Determine the (X, Y) coordinate at the center of the cell enclosing the given text.  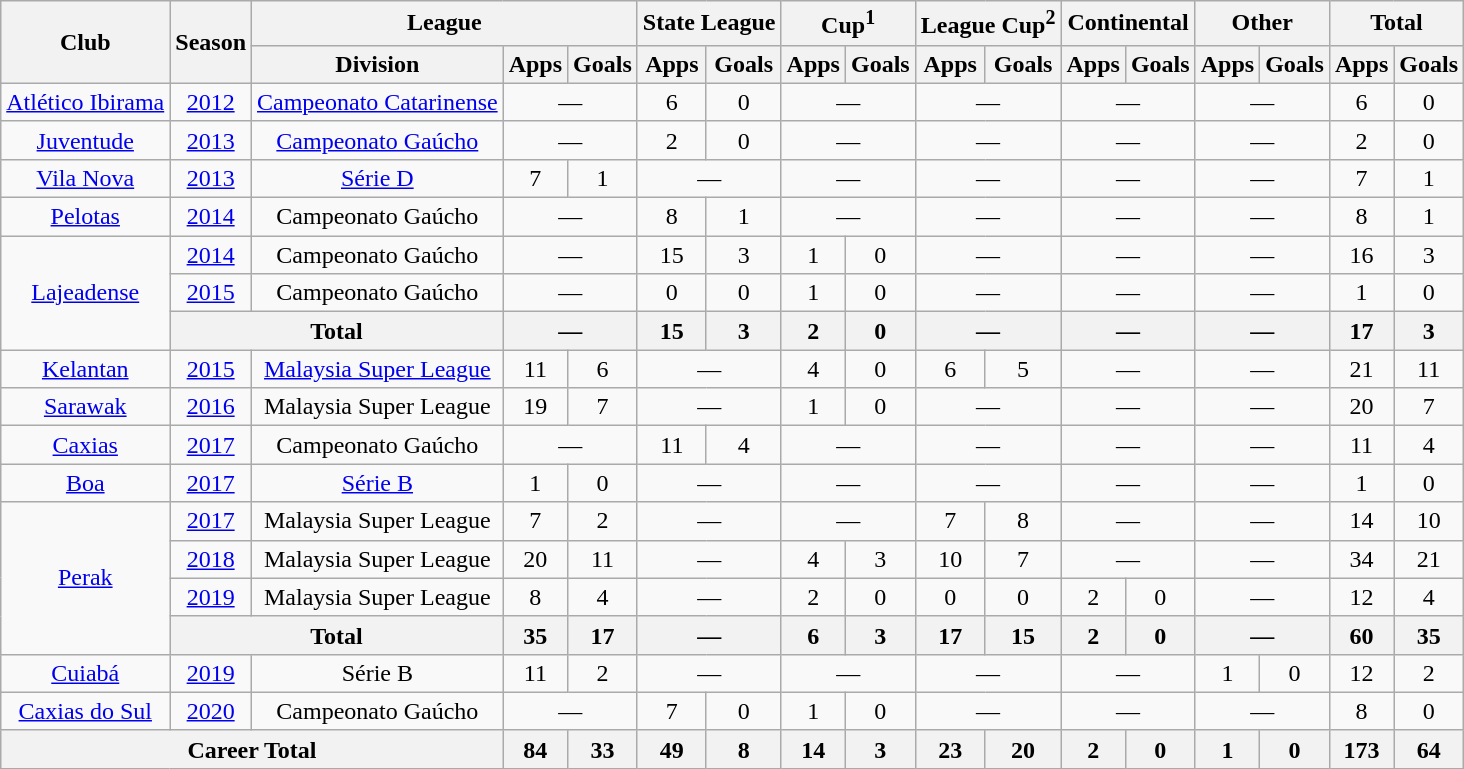
33 (603, 749)
Pelotas (86, 217)
34 (1361, 559)
Boa (86, 483)
49 (672, 749)
173 (1361, 749)
60 (1361, 635)
19 (535, 407)
State League (709, 24)
2018 (211, 559)
23 (950, 749)
Season (211, 42)
Atlético Ibirama (86, 102)
Sarawak (86, 407)
5 (1023, 369)
2012 (211, 102)
Kelantan (86, 369)
Caxias (86, 445)
Cuiabá (86, 673)
Série D (378, 178)
Perak (86, 578)
Cup1 (848, 24)
Club (86, 42)
League Cup2 (988, 24)
Career Total (252, 749)
84 (535, 749)
Caxias do Sul (86, 711)
Campeonato Catarinense (378, 102)
League (445, 24)
64 (1429, 749)
Vila Nova (86, 178)
2016 (211, 407)
Continental (1128, 24)
Juventude (86, 140)
Lajeadense (86, 293)
Division (378, 64)
2020 (211, 711)
Other (1262, 24)
16 (1361, 255)
